Return the [X, Y] coordinate for the center point of the cell that contains the specified text.  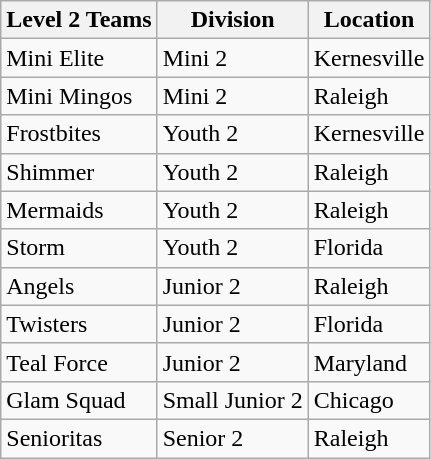
Shimmer [79, 172]
Level 2 Teams [79, 20]
Division [232, 20]
Senioritas [79, 438]
Small Junior 2 [232, 400]
Senior 2 [232, 438]
Twisters [79, 324]
Angels [79, 286]
Frostbites [79, 134]
Mermaids [79, 210]
Location [369, 20]
Teal Force [79, 362]
Storm [79, 248]
Mini Mingos [79, 96]
Glam Squad [79, 400]
Mini Elite [79, 58]
Maryland [369, 362]
Chicago [369, 400]
